Capture the cell that displays the provided text and extract its (X, Y) central coordinate. 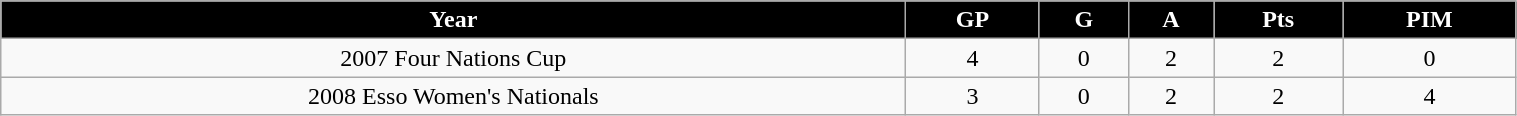
PIM (1430, 20)
3 (972, 96)
Year (454, 20)
GP (972, 20)
2008 Esso Women's Nationals (454, 96)
A (1170, 20)
Pts (1278, 20)
2007 Four Nations Cup (454, 58)
G (1084, 20)
